Scan for the cell matching the given text and deliver its [X, Y] coordinate at center. 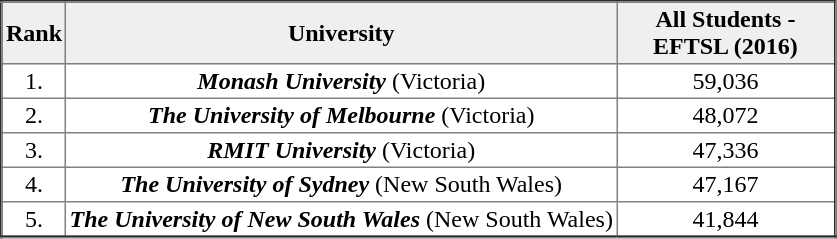
4. [34, 184]
The University of Sydney (New South Wales) [342, 184]
The University of New South Wales (New South Wales) [342, 219]
RMIT University (Victoria) [342, 150]
47,336 [726, 150]
University [342, 33]
3. [34, 150]
Rank [34, 33]
59,036 [726, 81]
All Students - EFTSL (2016) [726, 33]
5. [34, 219]
1. [34, 81]
Monash University (Victoria) [342, 81]
47,167 [726, 184]
41,844 [726, 219]
48,072 [726, 115]
The University of Melbourne (Victoria) [342, 115]
2. [34, 115]
